Scan for the cell matching the given text and deliver its (X, Y) coordinate at center. 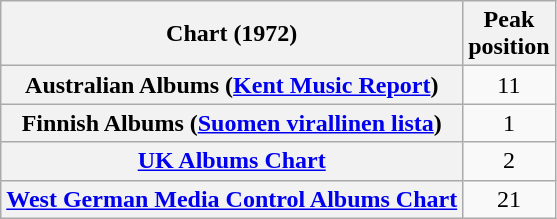
2 (509, 161)
UK Albums Chart (232, 161)
21 (509, 199)
1 (509, 123)
West German Media Control Albums Chart (232, 199)
Chart (1972) (232, 34)
Peakposition (509, 34)
Finnish Albums (Suomen virallinen lista) (232, 123)
Australian Albums (Kent Music Report) (232, 85)
11 (509, 85)
